Output the [x, y] coordinate of the center of the cell containing the given text.  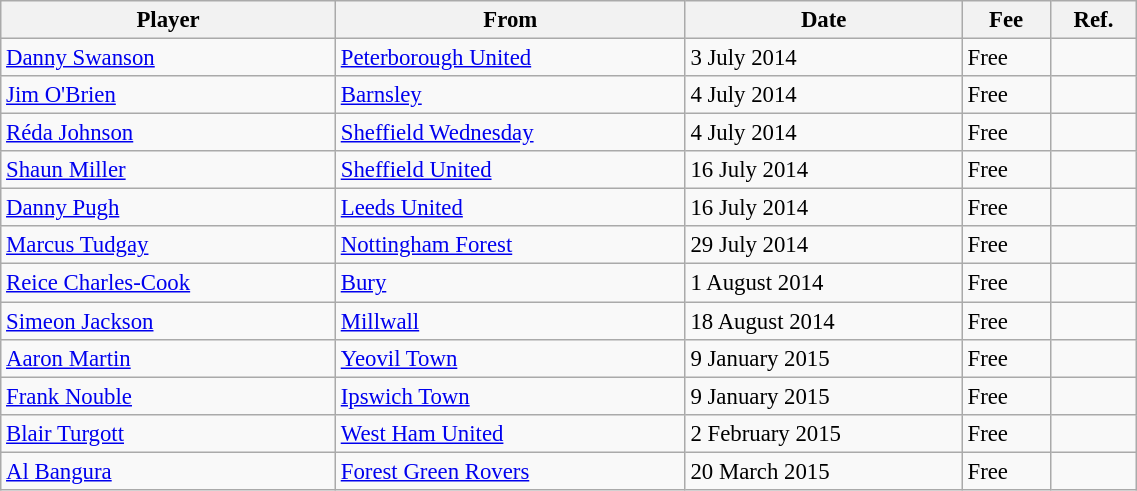
Blair Turgott [168, 433]
2 February 2015 [824, 433]
Shaun Miller [168, 170]
Yeovil Town [510, 358]
Ref. [1094, 20]
Réda Johnson [168, 133]
18 August 2014 [824, 321]
From [510, 20]
Danny Pugh [168, 208]
Nottingham Forest [510, 245]
Forest Green Rovers [510, 471]
Barnsley [510, 95]
Leeds United [510, 208]
Aaron Martin [168, 358]
Reice Charles-Cook [168, 283]
1 August 2014 [824, 283]
20 March 2015 [824, 471]
Sheffield Wednesday [510, 133]
3 July 2014 [824, 58]
29 July 2014 [824, 245]
Date [824, 20]
Peterborough United [510, 58]
Marcus Tudgay [168, 245]
Jim O'Brien [168, 95]
West Ham United [510, 433]
Millwall [510, 321]
Bury [510, 283]
Player [168, 20]
Al Bangura [168, 471]
Simeon Jackson [168, 321]
Ipswich Town [510, 396]
Fee [1006, 20]
Frank Nouble [168, 396]
Sheffield United [510, 170]
Danny Swanson [168, 58]
